Return [X, Y] of the center of cell containing provided text 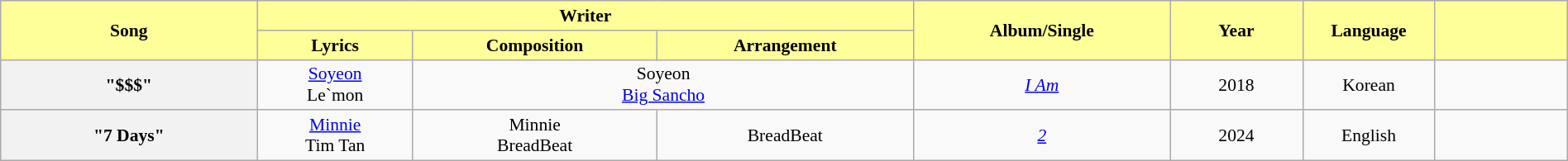
BreadBeat [786, 135]
2024 [1236, 135]
2018 [1236, 84]
MinnieBreadBeat [534, 135]
Year [1236, 30]
Album/Single [1042, 30]
"7 Days" [129, 135]
"$$$" [129, 84]
Writer [586, 16]
Korean [1369, 84]
I Am [1042, 84]
Composition [534, 45]
MinnieTim Tan [336, 135]
Arrangement [786, 45]
SoyeonLe`mon [336, 84]
Language [1369, 30]
Song [129, 30]
SoyeonBig Sancho [663, 84]
Lyrics [336, 45]
2 [1042, 135]
English [1369, 135]
